From the cell containing the given text, extract its center point as (x, y) coordinate. 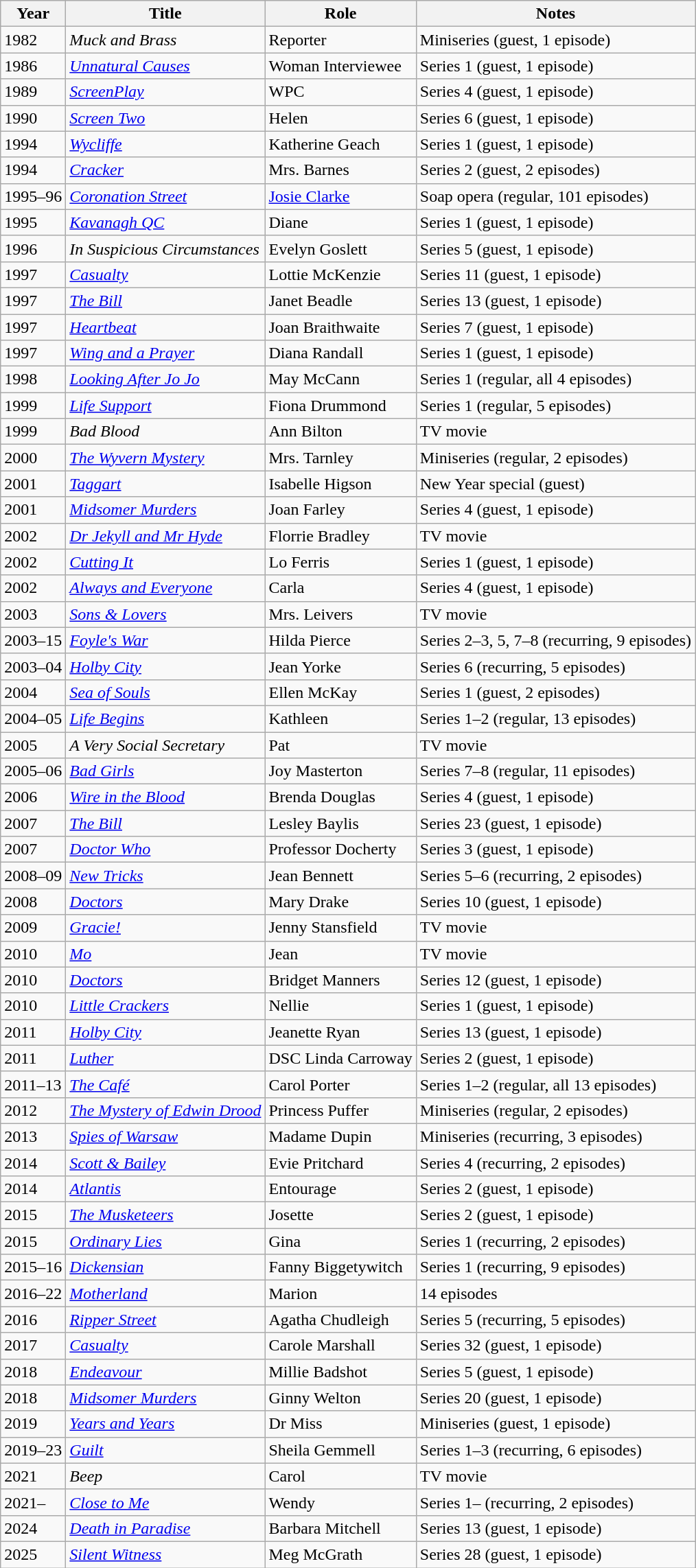
Role (340, 14)
Atlantis (165, 1189)
1996 (33, 248)
2025 (33, 1554)
May McCann (340, 379)
Meg McGrath (340, 1554)
Jeanette Ryan (340, 1032)
Janet Beadle (340, 301)
Mrs. Tarnley (340, 458)
Jean Bennett (340, 876)
Barbara Mitchell (340, 1528)
2013 (33, 1136)
2019–23 (33, 1450)
2021 (33, 1476)
1995 (33, 222)
Series 23 (guest, 1 episode) (555, 823)
14 episodes (555, 1294)
Katherine Geach (340, 144)
Luther (165, 1058)
Series 28 (guest, 1 episode) (555, 1554)
Beep (165, 1476)
Millie Badshot (340, 1372)
Series 7–8 (regular, 11 episodes) (555, 771)
Silent Witness (165, 1554)
Motherland (165, 1294)
Entourage (340, 1189)
Muck and Brass (165, 40)
Sons & Lovers (165, 614)
Carole Marshall (340, 1346)
2008–09 (33, 876)
Series 1–3 (recurring, 6 episodes) (555, 1450)
Heartbeat (165, 327)
Series 5 (recurring, 5 episodes) (555, 1320)
Life Begins (165, 718)
Diana Randall (340, 353)
Series 2–3, 5, 7–8 (recurring, 9 episodes) (555, 640)
Evelyn Goslett (340, 248)
2011–13 (33, 1084)
Mo (165, 954)
Cracker (165, 170)
Wing and a Prayer (165, 353)
A Very Social Secretary (165, 745)
The Café (165, 1084)
Series 1 (regular, all 4 episodes) (555, 379)
The Mystery of Edwin Drood (165, 1110)
Jean Yorke (340, 666)
2003–15 (33, 640)
The Musketeers (165, 1215)
2021– (33, 1502)
Little Crackers (165, 1006)
Foyle's War (165, 640)
Joy Masterton (340, 771)
1998 (33, 379)
2005 (33, 745)
2000 (33, 458)
Years and Years (165, 1424)
Series 20 (guest, 1 episode) (555, 1398)
Looking After Jo Jo (165, 379)
Series 12 (guest, 1 episode) (555, 980)
Year (33, 14)
ScreenPlay (165, 92)
WPC (340, 92)
Doctor Who (165, 850)
Series 7 (guest, 1 episode) (555, 327)
In Suspicious Circumstances (165, 248)
2019 (33, 1424)
Ordinary Lies (165, 1241)
Ann Bilton (340, 432)
Series 5–6 (recurring, 2 episodes) (555, 876)
Series 1 (recurring, 2 episodes) (555, 1241)
Bad Blood (165, 432)
Series 4 (recurring, 2 episodes) (555, 1163)
Guilt (165, 1450)
Series 1 (guest, 2 episodes) (555, 692)
Notes (555, 14)
Ripper Street (165, 1320)
Always and Everyone (165, 588)
Close to Me (165, 1502)
2012 (33, 1110)
Ellen McKay (340, 692)
Sheila Gemmell (340, 1450)
Soap opera (regular, 101 episodes) (555, 196)
Josette (340, 1215)
2004–05 (33, 718)
2003 (33, 614)
DSC Linda Carroway (340, 1058)
2008 (33, 902)
Jenny Stansfield (340, 928)
New Year special (guest) (555, 484)
Series 3 (guest, 1 episode) (555, 850)
Kavanagh QC (165, 222)
Joan Braithwaite (340, 327)
Scott & Bailey (165, 1163)
Fanny Biggetywitch (340, 1267)
Carol (340, 1476)
Miniseries (recurring, 3 episodes) (555, 1136)
Bridget Manners (340, 980)
Wycliffe (165, 144)
Woman Interviewee (340, 66)
Fiona Drummond (340, 406)
Joan Farley (340, 510)
Princess Puffer (340, 1110)
Lo Ferris (340, 562)
Series 1–2 (regular, 13 episodes) (555, 718)
Jean (340, 954)
Series 6 (guest, 1 episode) (555, 118)
Wendy (340, 1502)
2006 (33, 797)
Series 11 (guest, 1 episode) (555, 274)
Hilda Pierce (340, 640)
2016–22 (33, 1294)
Title (165, 14)
New Tricks (165, 876)
The Wyvern Mystery (165, 458)
Series 10 (guest, 1 episode) (555, 902)
Endeavour (165, 1372)
Professor Docherty (340, 850)
2016 (33, 1320)
Series 2 (guest, 2 episodes) (555, 170)
Reporter (340, 40)
1982 (33, 40)
Series 1–2 (regular, all 13 episodes) (555, 1084)
Series 1– (recurring, 2 episodes) (555, 1502)
1986 (33, 66)
2009 (33, 928)
Unnatural Causes (165, 66)
Carol Porter (340, 1084)
Mrs. Leivers (340, 614)
Carla (340, 588)
1990 (33, 118)
Agatha Chudleigh (340, 1320)
Spies of Warsaw (165, 1136)
Lottie McKenzie (340, 274)
Screen Two (165, 118)
Series 32 (guest, 1 episode) (555, 1346)
2004 (33, 692)
Series 6 (recurring, 5 episodes) (555, 666)
Series 1 (recurring, 9 episodes) (555, 1267)
Isabelle Higson (340, 484)
Life Support (165, 406)
Taggart (165, 484)
1995–96 (33, 196)
Gracie! (165, 928)
Brenda Douglas (340, 797)
Kathleen (340, 718)
Ginny Welton (340, 1398)
Bad Girls (165, 771)
Wire in the Blood (165, 797)
Helen (340, 118)
Sea of Souls (165, 692)
1989 (33, 92)
Evie Pritchard (340, 1163)
Cutting It (165, 562)
Lesley Baylis (340, 823)
2003–04 (33, 666)
Mrs. Barnes (340, 170)
Series 1 (regular, 5 episodes) (555, 406)
Dickensian (165, 1267)
Florrie Bradley (340, 536)
2015–16 (33, 1267)
Gina (340, 1241)
Marion (340, 1294)
2005–06 (33, 771)
Nellie (340, 1006)
2017 (33, 1346)
Dr Jekyll and Mr Hyde (165, 536)
Diane (340, 222)
Madame Dupin (340, 1136)
Mary Drake (340, 902)
Coronation Street (165, 196)
Pat (340, 745)
Dr Miss (340, 1424)
Josie Clarke (340, 196)
2024 (33, 1528)
Death in Paradise (165, 1528)
